Determine the [x, y] coordinate at the center of the cell enclosing the given text.  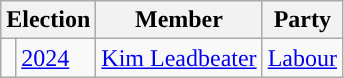
Kim Leadbeater [179, 58]
Election [48, 20]
Member [179, 20]
Party [302, 20]
Labour [302, 58]
2024 [56, 58]
